Determine the [X, Y] coordinate at the center of the cell enclosing the given text.  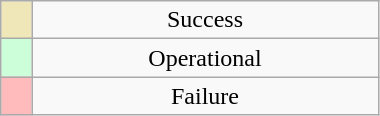
Failure [206, 96]
Operational [206, 58]
Success [206, 20]
